Provide the (X, Y) coordinate of the cell's center where the given text is located.  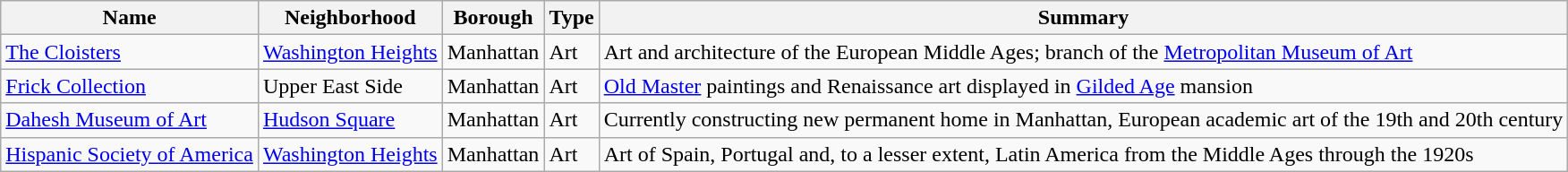
Name (130, 18)
Upper East Side (350, 86)
Old Master paintings and Renaissance art displayed in Gilded Age mansion (1083, 86)
The Cloisters (130, 52)
Art and architecture of the European Middle Ages; branch of the Metropolitan Museum of Art (1083, 52)
Dahesh Museum of Art (130, 120)
Borough (493, 18)
Neighborhood (350, 18)
Art of Spain, Portugal and, to a lesser extent, Latin America from the Middle Ages through the 1920s (1083, 154)
Type (571, 18)
Summary (1083, 18)
Currently constructing new permanent home in Manhattan, European academic art of the 19th and 20th century (1083, 120)
Frick Collection (130, 86)
Hudson Square (350, 120)
Hispanic Society of America (130, 154)
